Find where the given text appears and provide that cell's center as [X, Y] coordinate. 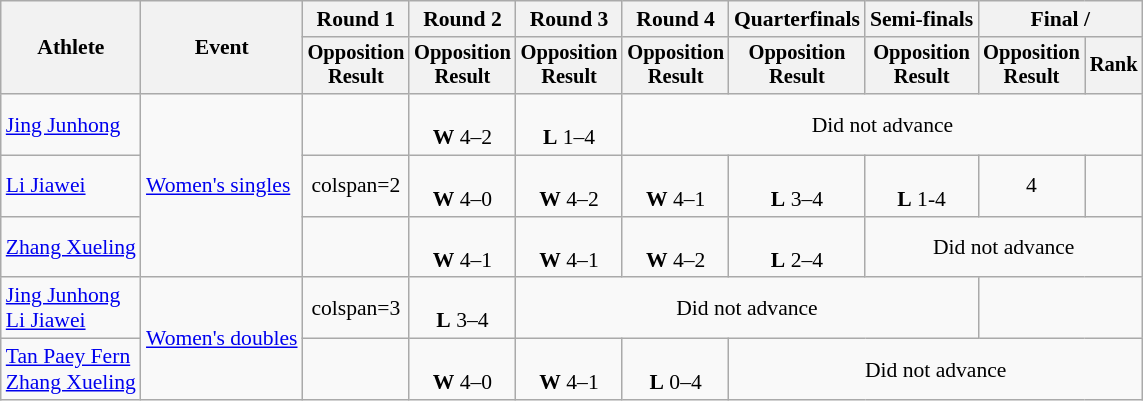
Tan Paey FernZhang Xueling [71, 370]
Round 1 [356, 19]
Round 3 [570, 19]
Jing Junhong [71, 124]
4 [1032, 186]
Quarterfinals [797, 19]
L 0–4 [676, 370]
L 2–4 [797, 248]
Athlete [71, 48]
L 1-4 [922, 186]
Event [222, 48]
Zhang Xueling [71, 248]
Women's singles [222, 186]
Jing JunhongLi Jiawei [71, 308]
colspan=3 [356, 308]
Final / [1060, 19]
Round 4 [676, 19]
L 1–4 [570, 124]
Semi-finals [922, 19]
colspan=2 [356, 186]
Women's doubles [222, 339]
Li Jiawei [71, 186]
Rank [1114, 66]
Round 2 [462, 19]
